Return (x, y) of the center of cell containing provided text 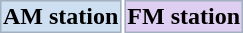
AM station (60, 16)
FM station (184, 16)
